From the cell containing the given text, extract its center point as [x, y] coordinate. 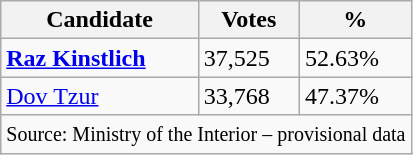
47.37% [355, 96]
Raz Kinstlich [100, 58]
52.63% [355, 58]
Votes [248, 20]
Candidate [100, 20]
33,768 [248, 96]
Source: Ministry of the Interior – provisional data [206, 134]
% [355, 20]
37,525 [248, 58]
Dov Tzur [100, 96]
